For the text-containing cell, return its midpoint in (X, Y) coordinate format. 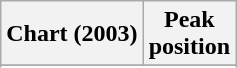
Peakposition (189, 34)
Chart (2003) (72, 34)
